Identify which cell holds the provided text, then report its [x, y] central coordinate. 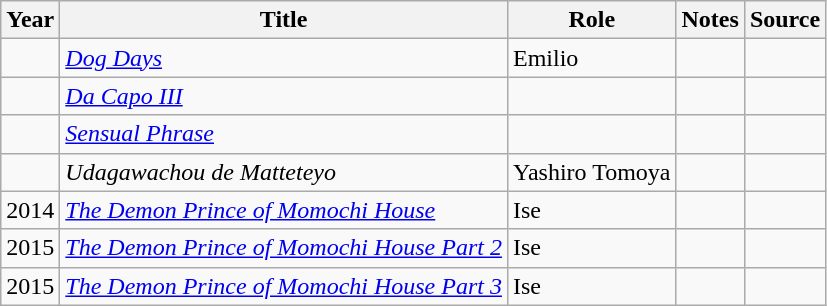
Notes [710, 20]
Year [30, 20]
Sensual Phrase [284, 134]
Source [784, 20]
Da Capo III [284, 96]
Emilio [592, 58]
Title [284, 20]
2014 [30, 210]
Yashiro Tomoya [592, 172]
Udagawachou de Matteteyo [284, 172]
The Demon Prince of Momochi House Part 2 [284, 248]
The Demon Prince of Momochi House [284, 210]
Role [592, 20]
Dog Days [284, 58]
The Demon Prince of Momochi House Part 3 [284, 286]
